Determine the [x, y] coordinate at the center of the cell enclosing the given text.  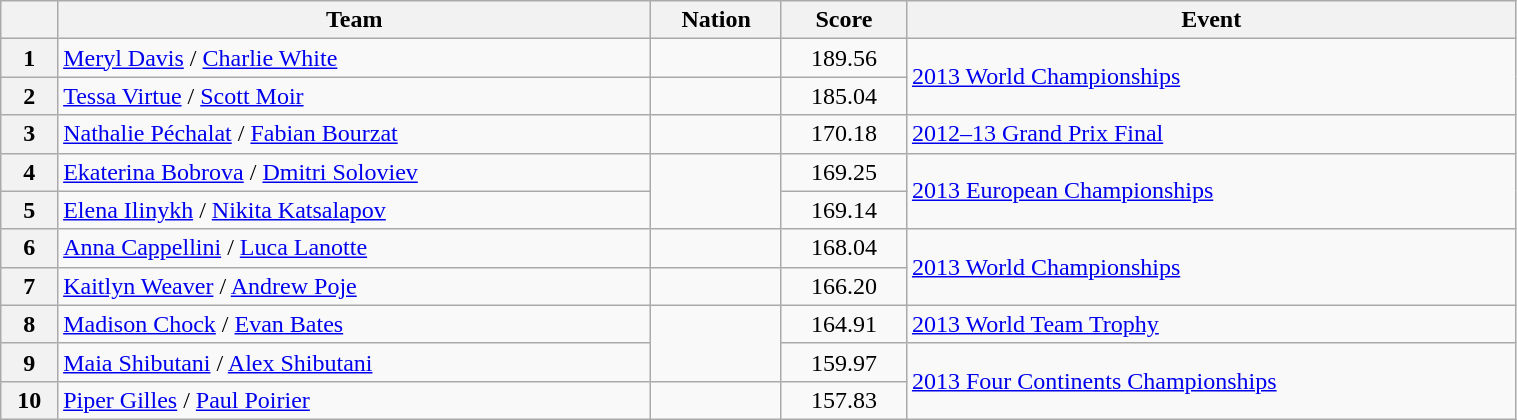
6 [30, 248]
Anna Cappellini / Luca Lanotte [354, 248]
2013 European Championships [1211, 191]
157.83 [844, 400]
7 [30, 286]
Nathalie Péchalat / Fabian Bourzat [354, 134]
Nation [716, 20]
166.20 [844, 286]
4 [30, 172]
Madison Chock / Evan Bates [354, 324]
Score [844, 20]
1 [30, 58]
Team [354, 20]
Event [1211, 20]
2013 World Team Trophy [1211, 324]
169.25 [844, 172]
5 [30, 210]
3 [30, 134]
2012–13 Grand Prix Final [1211, 134]
164.91 [844, 324]
185.04 [844, 96]
10 [30, 400]
169.14 [844, 210]
9 [30, 362]
168.04 [844, 248]
Elena Ilinykh / Nikita Katsalapov [354, 210]
Piper Gilles / Paul Poirier [354, 400]
189.56 [844, 58]
170.18 [844, 134]
Meryl Davis / Charlie White [354, 58]
2013 Four Continents Championships [1211, 381]
159.97 [844, 362]
2 [30, 96]
8 [30, 324]
Kaitlyn Weaver / Andrew Poje [354, 286]
Ekaterina Bobrova / Dmitri Soloviev [354, 172]
Maia Shibutani / Alex Shibutani [354, 362]
Tessa Virtue / Scott Moir [354, 96]
